Extract the [X, Y] coordinate from the center of the cell holding the provided text.  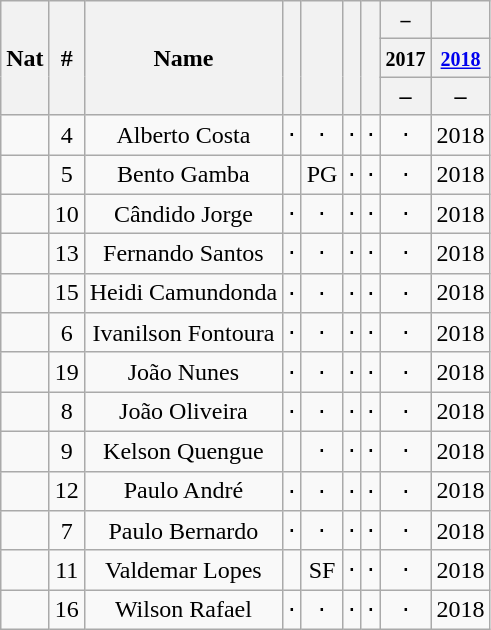
Ivanilson Fontoura [183, 333]
5 [66, 174]
6 [66, 333]
8 [66, 412]
10 [66, 214]
19 [66, 372]
Cândido Jorge [183, 214]
Nat [25, 58]
Paulo André [183, 491]
11 [66, 570]
13 [66, 254]
Fernando Santos [183, 254]
João Nunes [183, 372]
Bento Gamba [183, 174]
PG [322, 174]
15 [66, 293]
Valdemar Lopes [183, 570]
Kelson Quengue [183, 451]
Alberto Costa [183, 135]
7 [66, 531]
Wilson Rafael [183, 610]
Name [183, 58]
Heidi Camundonda [183, 293]
João Oliveira [183, 412]
SF [322, 570]
16 [66, 610]
12 [66, 491]
9 [66, 451]
2017 [406, 58]
4 [66, 135]
Paulo Bernardo [183, 531]
# [66, 58]
